Output the (x, y) coordinate of the center of the cell containing the given text.  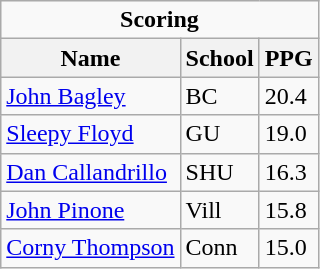
15.0 (288, 248)
Conn (220, 248)
16.3 (288, 172)
15.8 (288, 210)
GU (220, 134)
Corny Thompson (90, 248)
19.0 (288, 134)
BC (220, 96)
Dan Callandrillo (90, 172)
School (220, 58)
Name (90, 58)
Sleepy Floyd (90, 134)
John Pinone (90, 210)
SHU (220, 172)
John Bagley (90, 96)
PPG (288, 58)
20.4 (288, 96)
Scoring (160, 20)
Vill (220, 210)
